Search for the cell housing the specified text and yield its (x, y) center coordinate. 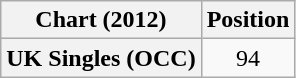
UK Singles (OCC) (101, 58)
Chart (2012) (101, 20)
Position (248, 20)
94 (248, 58)
